For the text-containing cell, return its midpoint in (X, Y) coordinate format. 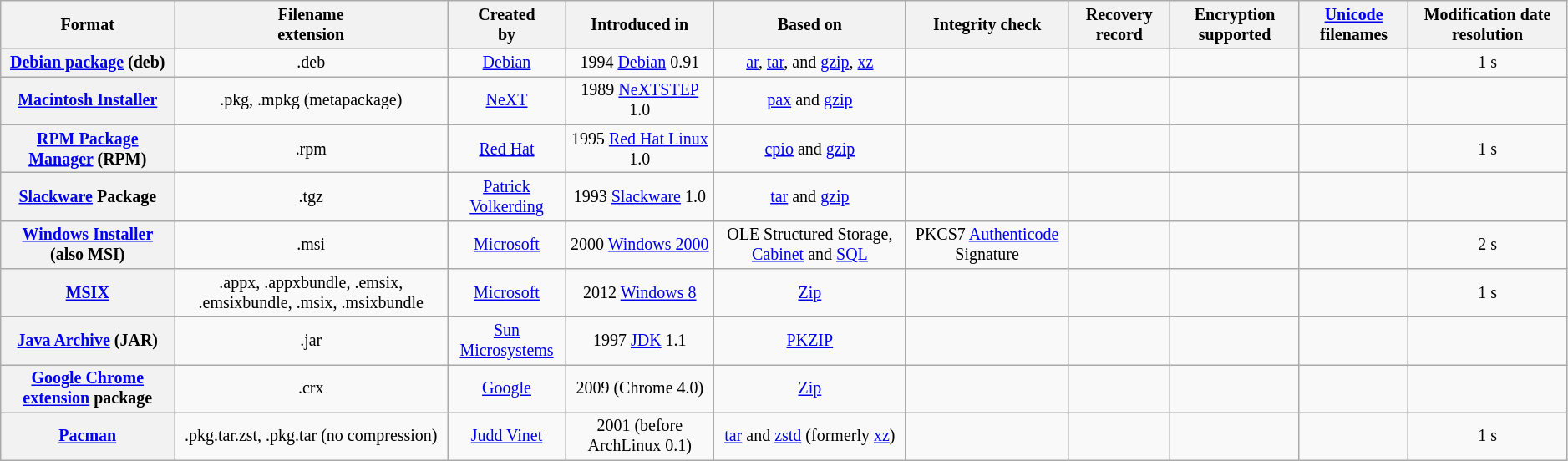
ar, tar, and gzip, xz (809, 63)
Encryption supported (1235, 25)
Debian (507, 63)
Filename extension (311, 25)
.msi (311, 244)
1993 Slackware 1.0 (640, 197)
Google Chrome extension package (88, 389)
Patrick Volkerding (507, 197)
NeXT (507, 100)
1989 NeXTSTEP 1.0 (640, 100)
.tgz (311, 197)
Red Hat (507, 149)
Integrity check (987, 25)
Based on (809, 25)
2009 (Chrome 4.0) (640, 389)
2012 Windows 8 (640, 292)
2 s (1487, 244)
PKZIP (809, 341)
tar and gzip (809, 197)
pax and gzip (809, 100)
Google (507, 389)
.pkg.tar.zst, .pkg.tar (no compression) (311, 436)
PKCS7 Authenticode Signature (987, 244)
tar and zstd (formerly xz) (809, 436)
1995 Red Hat Linux 1.0 (640, 149)
Pacman (88, 436)
.deb (311, 63)
Macintosh Installer (88, 100)
cpio and gzip (809, 149)
2000 Windows 2000 (640, 244)
Debian package (deb) (88, 63)
MSIX (88, 292)
.pkg, .mpkg (metapackage) (311, 100)
Introduced in (640, 25)
1997 JDK 1.1 (640, 341)
OLE Structured Storage, Cabinet and SQL (809, 244)
Java Archive (JAR) (88, 341)
Sun Microsystems (507, 341)
Format (88, 25)
.crx (311, 389)
.jar (311, 341)
Windows Installer (also MSI) (88, 244)
Unicode filenames (1353, 25)
RPM Package Manager (RPM) (88, 149)
.rpm (311, 149)
Created by (507, 25)
Recovery record (1119, 25)
.appx, .appxbundle, .emsix, .emsixbundle, .msix, .msixbundle (311, 292)
Judd Vinet (507, 436)
1994 Debian 0.91 (640, 63)
Modification date resolution (1487, 25)
2001 (before ArchLinux 0.1) (640, 436)
Slackware Package (88, 197)
